Scan for the cell matching the given text and deliver its (X, Y) coordinate at center. 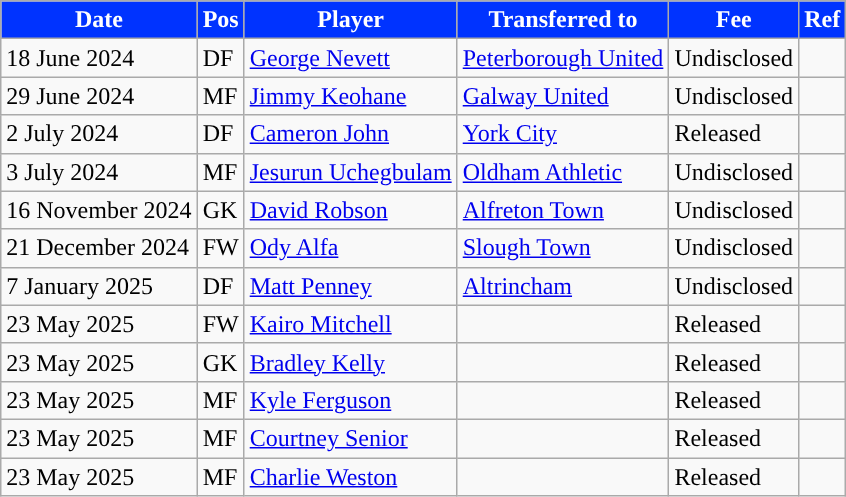
Kyle Ferguson (350, 400)
18 June 2024 (99, 58)
16 November 2024 (99, 210)
Bradley Kelly (350, 362)
Jesurun Uchegbulam (350, 172)
Player (350, 20)
29 June 2024 (99, 96)
Alfreton Town (563, 210)
Fee (734, 20)
2 July 2024 (99, 134)
Jimmy Keohane (350, 96)
Pos (220, 20)
Peterborough United (563, 58)
Cameron John (350, 134)
Ody Alfa (350, 248)
21 December 2024 (99, 248)
Galway United (563, 96)
Slough Town (563, 248)
Altrincham (563, 286)
Transferred to (563, 20)
George Nevett (350, 58)
3 July 2024 (99, 172)
Charlie Weston (350, 477)
Courtney Senior (350, 438)
York City (563, 134)
Matt Penney (350, 286)
Ref (822, 20)
Date (99, 20)
Kairo Mitchell (350, 324)
Oldham Athletic (563, 172)
David Robson (350, 210)
7 January 2025 (99, 286)
